Return the [x, y] coordinate for the center point of the cell that contains the specified text.  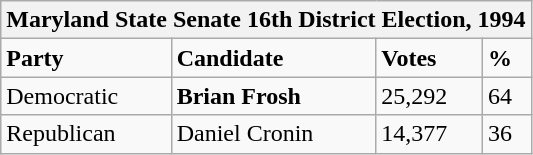
Democratic [86, 96]
Republican [86, 134]
36 [506, 134]
Party [86, 58]
Candidate [274, 58]
% [506, 58]
Maryland State Senate 16th District Election, 1994 [266, 20]
Brian Frosh [274, 96]
Votes [430, 58]
64 [506, 96]
Daniel Cronin [274, 134]
25,292 [430, 96]
14,377 [430, 134]
